Identify which cell holds the provided text, then report its [X, Y] central coordinate. 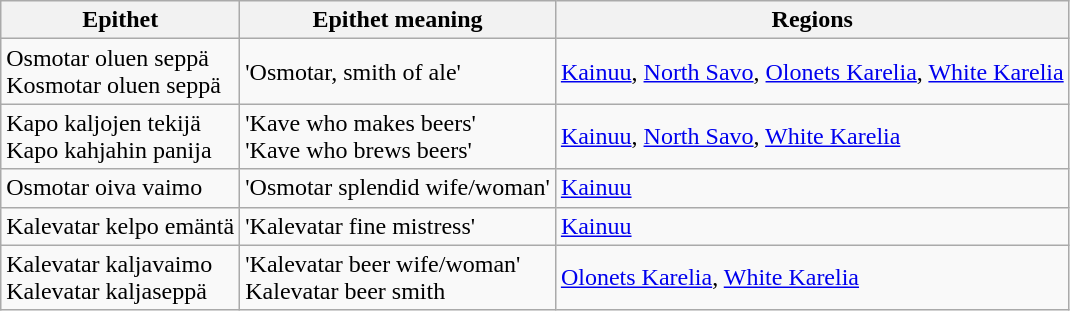
'Osmotar, smith of ale' [398, 72]
'Kalevatar fine mistress' [398, 226]
'Osmotar splendid wife/woman' [398, 188]
Epithet [120, 20]
Kainuu, North Savo, White Karelia [812, 136]
Osmotar oiva vaimo [120, 188]
'Kave who makes beers''Kave who brews beers' [398, 136]
Osmotar oluen seppäKosmotar oluen seppä [120, 72]
Olonets Karelia, White Karelia [812, 278]
Kapo kaljojen tekijäKapo kahjahin panija [120, 136]
Kalevatar kaljavaimoKalevatar kaljaseppä [120, 278]
Kalevatar kelpo emäntä [120, 226]
Kainuu, North Savo, Olonets Karelia, White Karelia [812, 72]
Regions [812, 20]
'Kalevatar beer wife/woman'Kalevatar beer smith [398, 278]
Epithet meaning [398, 20]
